Return the [x, y] coordinate for the center point of the cell that contains the specified text.  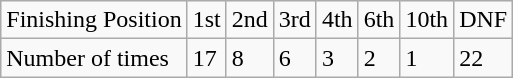
8 [250, 58]
Number of times [94, 58]
4th [337, 20]
Finishing Position [94, 20]
2nd [250, 20]
10th [427, 20]
6 [294, 58]
2 [379, 58]
1st [206, 20]
1 [427, 58]
17 [206, 58]
3rd [294, 20]
6th [379, 20]
22 [484, 58]
3 [337, 58]
DNF [484, 20]
